Extract the [x, y] coordinate from the center of the cell holding the provided text.  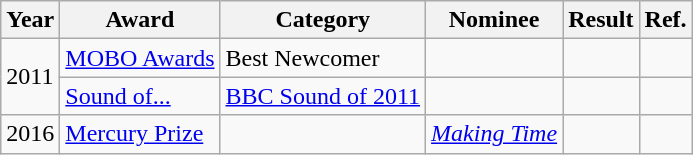
Category [323, 20]
Mercury Prize [140, 134]
BBC Sound of 2011 [323, 96]
2016 [30, 134]
Nominee [494, 20]
Making Time [494, 134]
Year [30, 20]
2011 [30, 77]
Best Newcomer [323, 58]
MOBO Awards [140, 58]
Sound of... [140, 96]
Award [140, 20]
Ref. [666, 20]
Result [601, 20]
